Locate the cell with the specified text and output its (X, Y) center coordinate. 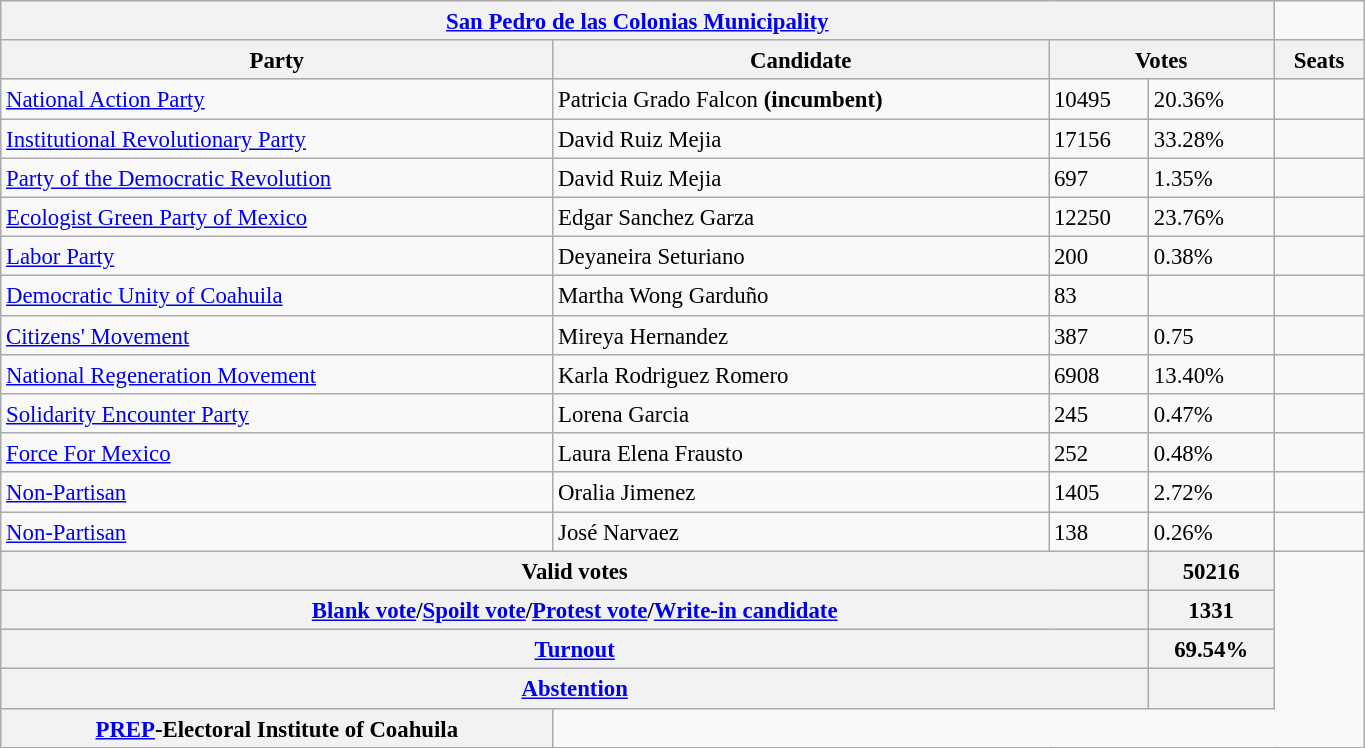
50216 (1212, 570)
Seats (1320, 60)
Party (277, 60)
Blank vote/Spoilt vote/Protest vote/Write-in candidate (575, 610)
Institutional Revolutionary Party (277, 138)
13.40% (1212, 374)
Solidarity Encounter Party (277, 414)
1.35% (1212, 178)
Candidate (801, 60)
2.72% (1212, 492)
0.47% (1212, 414)
Karla Rodriguez Romero (801, 374)
Mireya Hernandez (801, 334)
138 (1099, 532)
0.48% (1212, 452)
23.76% (1212, 216)
Patricia Grado Falcon (incumbent) (801, 100)
Deyaneira Seturiano (801, 256)
12250 (1099, 216)
387 (1099, 334)
0.26% (1212, 532)
Democratic Unity of Coahuila (277, 296)
Force For Mexico (277, 452)
1405 (1099, 492)
0.38% (1212, 256)
69.54% (1212, 650)
Oralia Jimenez (801, 492)
200 (1099, 256)
National Action Party (277, 100)
Turnout (575, 650)
Citizens' Movement (277, 334)
Laura Elena Frausto (801, 452)
83 (1099, 296)
0.75 (1212, 334)
Votes (1162, 60)
697 (1099, 178)
San Pedro de las Colonias Municipality (638, 20)
Ecologist Green Party of Mexico (277, 216)
Lorena Garcia (801, 414)
6908 (1099, 374)
252 (1099, 452)
1331 (1212, 610)
17156 (1099, 138)
PREP-Electoral Institute of Coahuila (277, 728)
Martha Wong Garduño (801, 296)
Party of the Democratic Revolution (277, 178)
10495 (1099, 100)
Abstention (575, 688)
245 (1099, 414)
Valid votes (575, 570)
20.36% (1212, 100)
Edgar Sanchez Garza (801, 216)
National Regeneration Movement (277, 374)
Labor Party (277, 256)
33.28% (1212, 138)
José Narvaez (801, 532)
